Find where the given text appears and provide that cell's center as [x, y] coordinate. 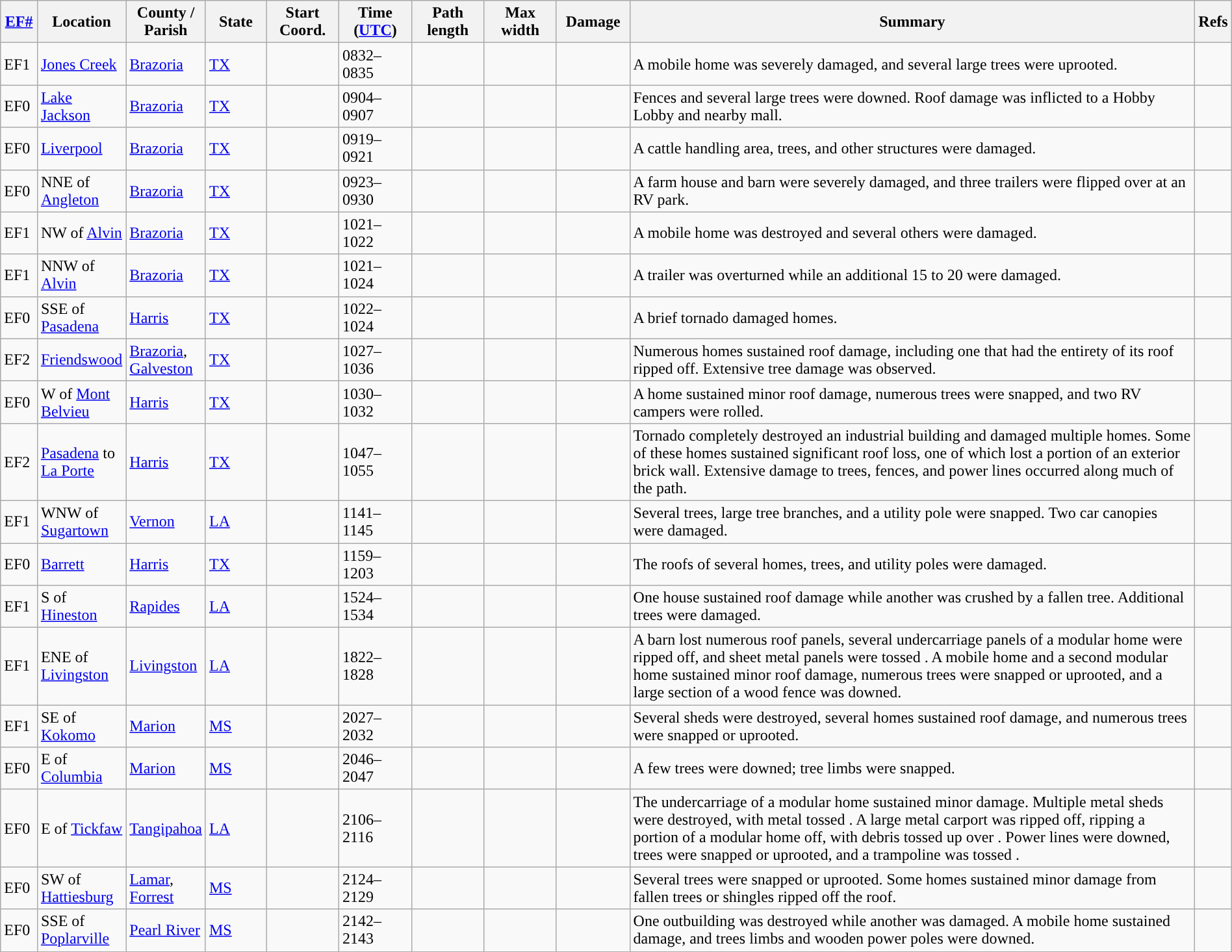
One outbuilding was destroyed while another was damaged. A mobile home sustained damage, and trees limbs and wooden power poles were downed. [912, 931]
Jones Creek [81, 64]
1027–1036 [376, 360]
0923–0930 [376, 191]
1021–1024 [376, 276]
EF# [19, 22]
1021–1022 [376, 233]
1141–1145 [376, 521]
E of Columbia [81, 768]
Max width [520, 22]
0832–0835 [376, 64]
Location [81, 22]
One house sustained roof damage while another was crushed by a fallen tree. Additional trees were damaged. [912, 607]
Refs [1213, 22]
0904–0907 [376, 107]
A mobile home was severely damaged, and several large trees were uprooted. [912, 64]
Barrett [81, 564]
Liverpool [81, 148]
Several trees, large tree branches, and a utility pole were snapped. Two car canopies were damaged. [912, 521]
Several sheds were destroyed, several homes sustained roof damage, and numerous trees were snapped or uprooted. [912, 727]
2027–2032 [376, 727]
A home sustained minor roof damage, numerous trees were snapped, and two RV campers were rolled. [912, 402]
Lamar, Forrest [166, 888]
WNW of Sugartown [81, 521]
2124–2129 [376, 888]
Damage [593, 22]
SSE of Poplarville [81, 931]
A few trees were downed; tree limbs were snapped. [912, 768]
A trailer was overturned while an additional 15 to 20 were damaged. [912, 276]
Pearl River [166, 931]
Time (UTC) [376, 22]
Brazoria, Galveston [166, 360]
1159–1203 [376, 564]
Friendswood [81, 360]
A cattle handling area, trees, and other structures were damaged. [912, 148]
Summary [912, 22]
NNW of Alvin [81, 276]
S of Hineston [81, 607]
Numerous homes sustained roof damage, including one that had the entirety of its roof ripped off. Extensive tree damage was observed. [912, 360]
Several trees were snapped or uprooted. Some homes sustained minor damage from fallen trees or shingles ripped off the roof. [912, 888]
Vernon [166, 521]
Livingston [166, 667]
NNE of Angleton [81, 191]
The roofs of several homes, trees, and utility poles were damaged. [912, 564]
A farm house and barn were severely damaged, and three trailers were flipped over at an RV park. [912, 191]
Lake Jackson [81, 107]
1524–1534 [376, 607]
1022–1024 [376, 317]
2106–2116 [376, 828]
2046–2047 [376, 768]
Path length [448, 22]
ENE of Livingston [81, 667]
W of Mont Belvieu [81, 402]
NW of Alvin [81, 233]
County / Parish [166, 22]
A brief tornado damaged homes. [912, 317]
0919–0921 [376, 148]
Start Coord. [303, 22]
Fences and several large trees were downed. Roof damage was inflicted to a Hobby Lobby and nearby mall. [912, 107]
1822–1828 [376, 667]
SW of Hattiesburg [81, 888]
2142–2143 [376, 931]
1047–1055 [376, 461]
E of Tickfaw [81, 828]
SSE of Pasadena [81, 317]
Pasadena to La Porte [81, 461]
Rapides [166, 607]
1030–1032 [376, 402]
State [235, 22]
Tangipahoa [166, 828]
SE of Kokomo [81, 727]
A mobile home was destroyed and several others were damaged. [912, 233]
